Return (X, Y) of the center of cell containing provided text 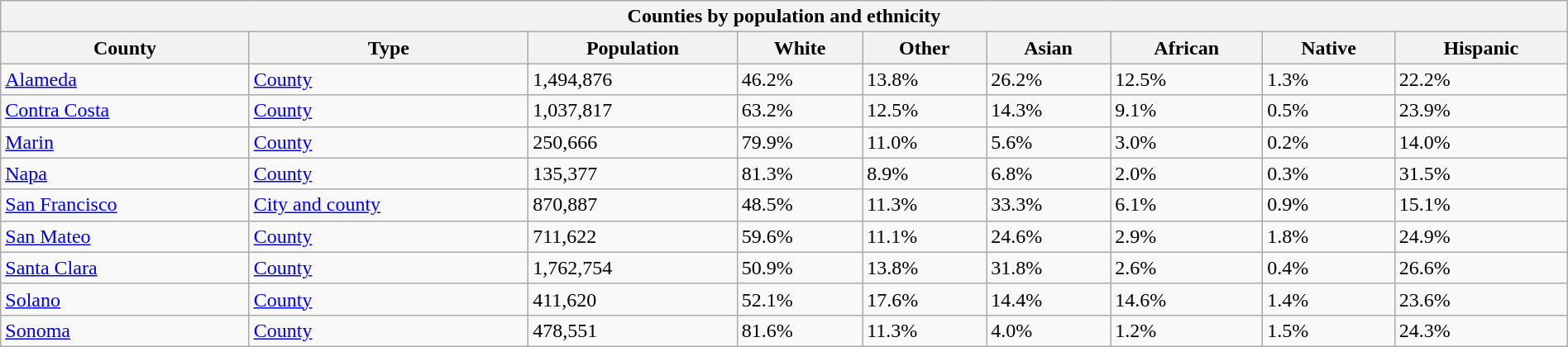
Native (1329, 48)
9.1% (1187, 111)
Counties by population and ethnicity (784, 17)
Other (925, 48)
4.0% (1049, 330)
11.0% (925, 142)
24.9% (1480, 236)
31.5% (1480, 173)
0.3% (1329, 173)
81.6% (799, 330)
City and county (389, 205)
14.6% (1187, 299)
African (1187, 48)
San Mateo (125, 236)
Napa (125, 173)
63.2% (799, 111)
Santa Clara (125, 268)
2.6% (1187, 268)
White (799, 48)
11.1% (925, 236)
50.9% (799, 268)
26.2% (1049, 79)
46.2% (799, 79)
14.3% (1049, 111)
411,620 (633, 299)
1.3% (1329, 79)
26.6% (1480, 268)
2.9% (1187, 236)
48.5% (799, 205)
Sonoma (125, 330)
Alameda (125, 79)
Population (633, 48)
Marin (125, 142)
6.1% (1187, 205)
22.2% (1480, 79)
14.0% (1480, 142)
2.0% (1187, 173)
15.1% (1480, 205)
23.9% (1480, 111)
0.4% (1329, 268)
1,037,817 (633, 111)
31.8% (1049, 268)
5.6% (1049, 142)
0.2% (1329, 142)
Contra Costa (125, 111)
Asian (1049, 48)
0.5% (1329, 111)
23.6% (1480, 299)
14.4% (1049, 299)
24.6% (1049, 236)
8.9% (925, 173)
52.1% (799, 299)
870,887 (633, 205)
1,762,754 (633, 268)
250,666 (633, 142)
San Francisco (125, 205)
3.0% (1187, 142)
Solano (125, 299)
1.2% (1187, 330)
79.9% (799, 142)
1.8% (1329, 236)
24.3% (1480, 330)
1,494,876 (633, 79)
59.6% (799, 236)
17.6% (925, 299)
711,622 (633, 236)
33.3% (1049, 205)
0.9% (1329, 205)
478,551 (633, 330)
81.3% (799, 173)
1.5% (1329, 330)
1.4% (1329, 299)
Hispanic (1480, 48)
Type (389, 48)
6.8% (1049, 173)
135,377 (633, 173)
